From the cell containing the given text, extract its center point as [x, y] coordinate. 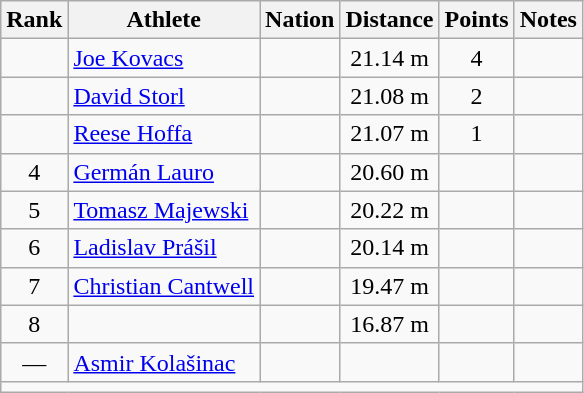
Asmir Kolašinac [164, 362]
8 [34, 324]
Athlete [164, 20]
6 [34, 248]
Ladislav Prášil [164, 248]
21.07 m [390, 134]
5 [34, 210]
7 [34, 286]
— [34, 362]
Reese Hoffa [164, 134]
21.08 m [390, 96]
Distance [390, 20]
1 [476, 134]
Points [476, 20]
Joe Kovacs [164, 58]
21.14 m [390, 58]
Germán Lauro [164, 172]
Tomasz Majewski [164, 210]
20.60 m [390, 172]
19.47 m [390, 286]
16.87 m [390, 324]
20.22 m [390, 210]
Nation [300, 20]
Notes [548, 20]
Rank [34, 20]
Christian Cantwell [164, 286]
David Storl [164, 96]
2 [476, 96]
20.14 m [390, 248]
